Search for the cell housing the specified text and yield its [x, y] center coordinate. 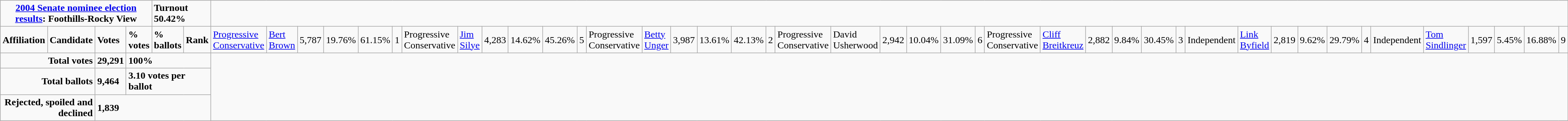
Votes [111, 40]
100% [168, 60]
2,942 [893, 40]
% ballots [167, 40]
Link Byfield [1255, 40]
Turnout 50.42% [181, 14]
2,882 [1099, 40]
6 [980, 40]
30.45% [1159, 40]
42.13% [749, 40]
Betty Unger [657, 40]
9.84% [1127, 40]
2004 Senate nominee election results: Foothills-Rocky View [76, 14]
1 [397, 40]
3,987 [684, 40]
5 [582, 40]
19.76% [341, 40]
1,597 [1481, 40]
2 [771, 40]
3 [1181, 40]
Jim Silye [470, 40]
Bert Brown [282, 40]
16.88% [1542, 40]
13.61% [714, 40]
31.09% [958, 40]
Rank [197, 40]
Affiliation [24, 40]
4,283 [495, 40]
% votes [139, 40]
5.45% [1509, 40]
Total votes [48, 60]
Candidate [71, 40]
14.62% [526, 40]
David Usherwood [856, 40]
10.04% [924, 40]
4 [1366, 40]
Cliff Breitkreuz [1063, 40]
45.26% [560, 40]
29.79% [1344, 40]
1,839 [153, 107]
9,464 [111, 81]
Rejected, spoiled and declined [48, 107]
5,787 [311, 40]
Tom Sindlinger [1445, 40]
2,819 [1284, 40]
9 [1564, 40]
Total ballots [48, 81]
29,291 [111, 60]
3.10 votes per ballot [168, 81]
61.15% [375, 40]
9.62% [1313, 40]
